Detect which cell encompasses the target text, then output its [X, Y] center coordinate. 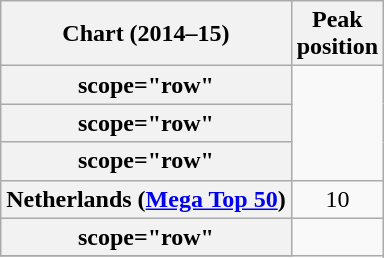
10 [337, 199]
Chart (2014–15) [146, 34]
Peakposition [337, 34]
Netherlands (Mega Top 50) [146, 199]
